Pinpoint the cell where the given text exists, returning its (X, Y) midpoint coordinate. 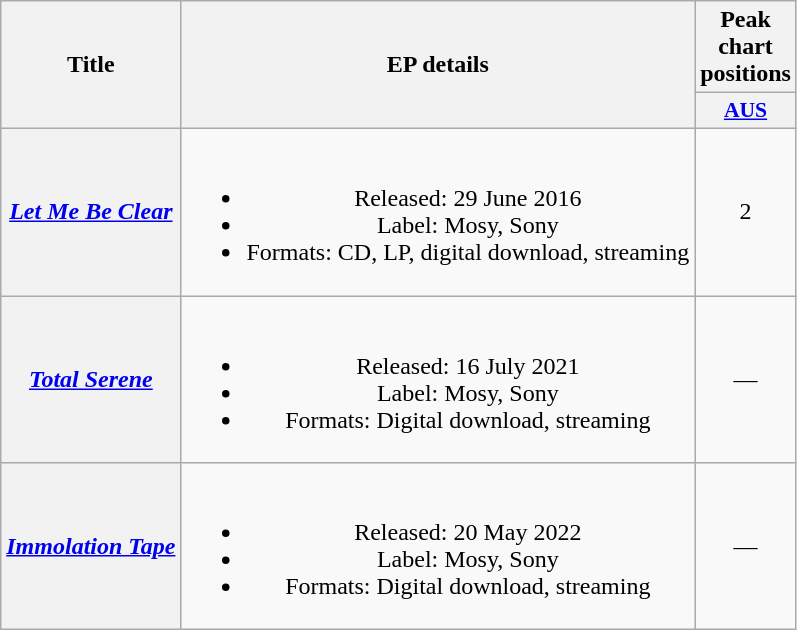
2 (746, 212)
Let Me Be Clear (91, 212)
Title (91, 65)
Peak chart positions (746, 47)
Immolation Tape (91, 546)
Released: 29 June 2016Label: Mosy, SonyFormats: CD, LP, digital download, streaming (438, 212)
Released: 16 July 2021Label: Mosy, SonyFormats: Digital download, streaming (438, 380)
Total Serene (91, 380)
Released: 20 May 2022Label: Mosy, SonyFormats: Digital download, streaming (438, 546)
EP details (438, 65)
AUS (746, 111)
